Pinpoint the cell where the given text exists, returning its [X, Y] midpoint coordinate. 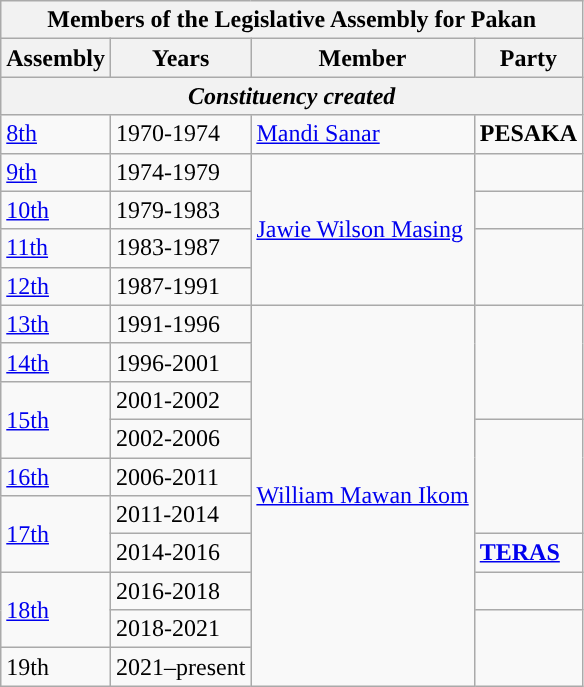
2006-2011 [180, 477]
10th [56, 210]
2021–present [180, 667]
TERAS [528, 553]
2011-2014 [180, 515]
17th [56, 534]
Party [528, 58]
2016-2018 [180, 591]
12th [56, 286]
9th [56, 172]
8th [56, 134]
18th [56, 610]
2002-2006 [180, 438]
Mandi Sanar [362, 134]
1970-1974 [180, 134]
1979-1983 [180, 210]
2018-2021 [180, 629]
2001-2002 [180, 400]
William Mawan Ikom [362, 496]
13th [56, 324]
1996-2001 [180, 362]
1983-1987 [180, 248]
11th [56, 248]
2014-2016 [180, 553]
Jawie Wilson Masing [362, 229]
16th [56, 477]
Assembly [56, 58]
19th [56, 667]
1987-1991 [180, 286]
Constituency created [292, 96]
14th [56, 362]
PESAKA [528, 134]
15th [56, 419]
1974-1979 [180, 172]
Members of the Legislative Assembly for Pakan [292, 20]
Member [362, 58]
Years [180, 58]
1991-1996 [180, 324]
